Output the (x, y) coordinate of the center of the cell containing the given text.  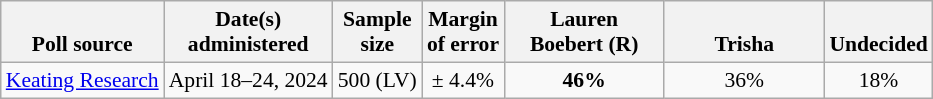
Trisha (744, 32)
Poll source (82, 32)
500 (LV) (378, 80)
LaurenBoebert (R) (584, 32)
Date(s)administered (248, 32)
46% (584, 80)
Undecided (878, 32)
Samplesize (378, 32)
April 18–24, 2024 (248, 80)
18% (878, 80)
± 4.4% (463, 80)
Marginof error (463, 32)
36% (744, 80)
Keating Research (82, 80)
